Determine the (X, Y) coordinate at the center of the cell enclosing the given text.  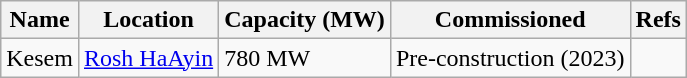
Pre-construction (2023) (510, 58)
780 MW (305, 58)
Capacity (MW) (305, 20)
Refs (658, 20)
Location (148, 20)
Commissioned (510, 20)
Kesem (40, 58)
Rosh HaAyin (148, 58)
Name (40, 20)
